Locate the cell with the specified text and output its [X, Y] center coordinate. 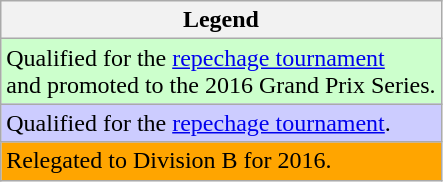
Legend [221, 20]
Relegated to Division B for 2016. [221, 161]
Qualified for the repechage tournamentand promoted to the 2016 Grand Prix Series. [221, 72]
Qualified for the repechage tournament. [221, 123]
